Determine the (X, Y) coordinate at the center of the cell enclosing the given text.  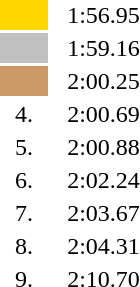
8. (24, 246)
6. (24, 180)
5. (24, 147)
4. (24, 114)
7. (24, 213)
